From the cell containing the given text, extract its center point as (X, Y) coordinate. 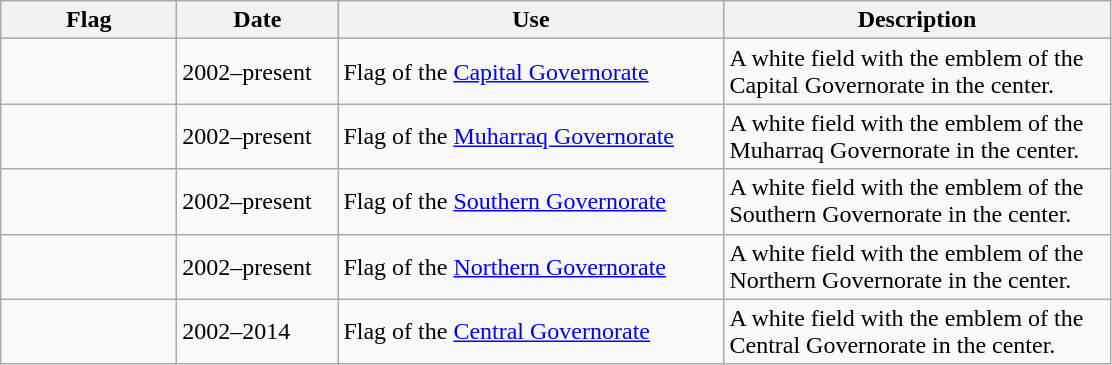
Flag of the Capital Governorate (531, 72)
A white field with the emblem of the Northern Governorate in the center. (917, 266)
A white field with the emblem of the Southern Governorate in the center. (917, 202)
2002–2014 (258, 332)
Flag of the Central Governorate (531, 332)
Flag of the Northern Governorate (531, 266)
Flag (89, 20)
Date (258, 20)
Description (917, 20)
Flag of the Southern Governorate (531, 202)
A white field with the emblem of the Muharraq Governorate in the center. (917, 136)
Flag of the Muharraq Governorate (531, 136)
A white field with the emblem of the Capital Governorate in the center. (917, 72)
Use (531, 20)
A white field with the emblem of the Central Governorate in the center. (917, 332)
